Determine the [X, Y] coordinate at the center of the cell enclosing the given text.  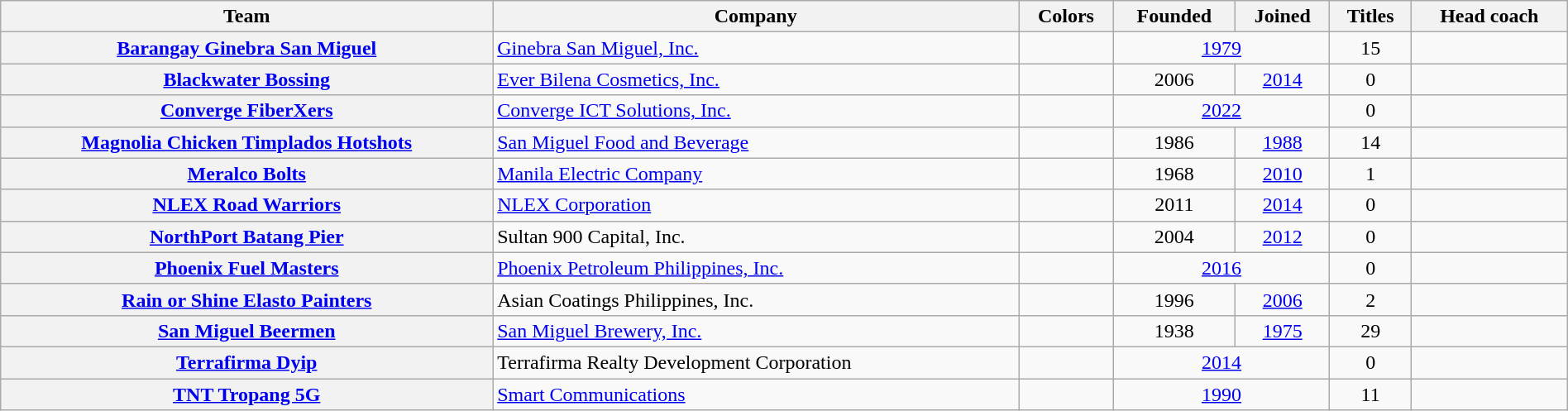
Rain or Shine Elasto Painters [246, 299]
1986 [1174, 142]
2 [1370, 299]
1968 [1174, 174]
Team [246, 17]
Joined [1282, 17]
1979 [1221, 48]
1 [1370, 174]
1990 [1221, 394]
Phoenix Fuel Masters [246, 268]
San Miguel Beermen [246, 331]
Magnolia Chicken Timplados Hotshots [246, 142]
29 [1370, 331]
Ginebra San Miguel, Inc. [756, 48]
NorthPort Batang Pier [246, 237]
Founded [1174, 17]
11 [1370, 394]
2022 [1221, 111]
1996 [1174, 299]
Barangay Ginebra San Miguel [246, 48]
San Miguel Food and Beverage [756, 142]
NLEX Corporation [756, 205]
Converge FiberXers [246, 111]
2011 [1174, 205]
1988 [1282, 142]
2004 [1174, 237]
2016 [1221, 268]
Ever Bilena Cosmetics, Inc. [756, 79]
Blackwater Bossing [246, 79]
1938 [1174, 331]
Smart Communications [756, 394]
Head coach [1489, 17]
Phoenix Petroleum Philippines, Inc. [756, 268]
San Miguel Brewery, Inc. [756, 331]
Titles [1370, 17]
Terrafirma Dyip [246, 362]
2012 [1282, 237]
NLEX Road Warriors [246, 205]
Colors [1066, 17]
1975 [1282, 331]
2010 [1282, 174]
Sultan 900 Capital, Inc. [756, 237]
Terrafirma Realty Development Corporation [756, 362]
Company [756, 17]
Converge ICT Solutions, Inc. [756, 111]
Manila Electric Company [756, 174]
Asian Coatings Philippines, Inc. [756, 299]
Meralco Bolts [246, 174]
TNT Tropang 5G [246, 394]
15 [1370, 48]
14 [1370, 142]
